Locate the cell with the specified text and output its (x, y) center coordinate. 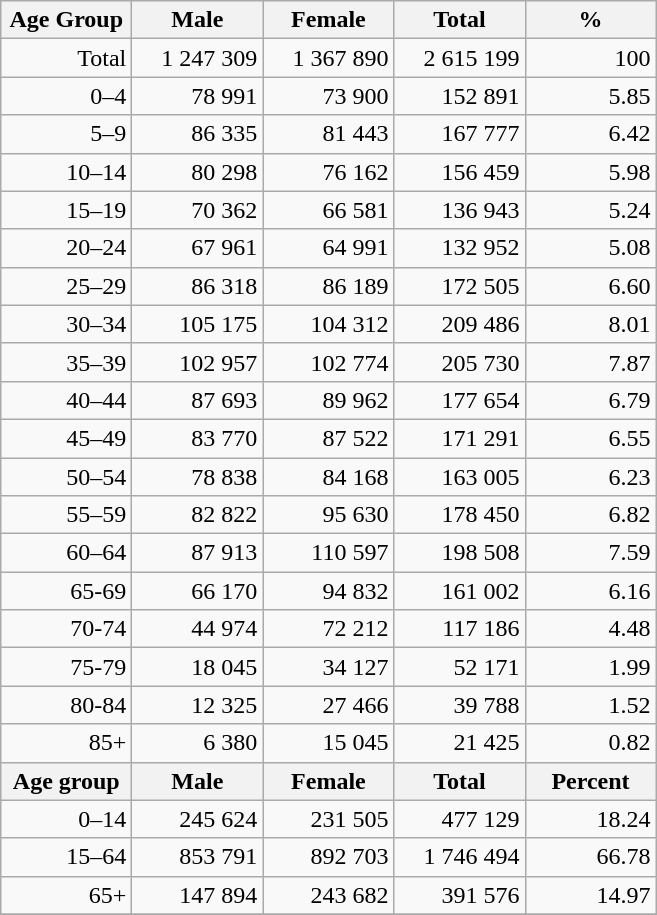
15 045 (328, 743)
39 788 (460, 705)
66 581 (328, 210)
83 770 (198, 438)
66 170 (198, 591)
70-74 (66, 629)
76 162 (328, 172)
80 298 (198, 172)
40–44 (66, 400)
892 703 (328, 857)
4.48 (590, 629)
105 175 (198, 324)
64 991 (328, 248)
205 730 (460, 362)
477 129 (460, 819)
87 522 (328, 438)
27 466 (328, 705)
5–9 (66, 134)
15–19 (66, 210)
163 005 (460, 477)
20–24 (66, 248)
Age group (66, 781)
89 962 (328, 400)
1.99 (590, 667)
65+ (66, 895)
5.85 (590, 96)
172 505 (460, 286)
12 325 (198, 705)
198 508 (460, 553)
7.87 (590, 362)
391 576 (460, 895)
171 291 (460, 438)
1 247 309 (198, 58)
5.24 (590, 210)
87 913 (198, 553)
84 168 (328, 477)
44 974 (198, 629)
2 615 199 (460, 58)
78 838 (198, 477)
18 045 (198, 667)
95 630 (328, 515)
65-69 (66, 591)
% (590, 20)
6.55 (590, 438)
45–49 (66, 438)
6.42 (590, 134)
0.82 (590, 743)
8.01 (590, 324)
34 127 (328, 667)
245 624 (198, 819)
117 186 (460, 629)
55–59 (66, 515)
80-84 (66, 705)
853 791 (198, 857)
161 002 (460, 591)
86 318 (198, 286)
15–64 (66, 857)
147 894 (198, 895)
6.60 (590, 286)
50–54 (66, 477)
Age Group (66, 20)
231 505 (328, 819)
18.24 (590, 819)
81 443 (328, 134)
6.82 (590, 515)
73 900 (328, 96)
1 367 890 (328, 58)
21 425 (460, 743)
152 891 (460, 96)
6.79 (590, 400)
100 (590, 58)
156 459 (460, 172)
5.08 (590, 248)
60–64 (66, 553)
5.98 (590, 172)
Percent (590, 781)
82 822 (198, 515)
0–14 (66, 819)
209 486 (460, 324)
7.59 (590, 553)
67 961 (198, 248)
102 774 (328, 362)
6.23 (590, 477)
78 991 (198, 96)
35–39 (66, 362)
102 957 (198, 362)
0–4 (66, 96)
66.78 (590, 857)
110 597 (328, 553)
52 171 (460, 667)
85+ (66, 743)
136 943 (460, 210)
1.52 (590, 705)
10–14 (66, 172)
25–29 (66, 286)
167 777 (460, 134)
86 189 (328, 286)
94 832 (328, 591)
6 380 (198, 743)
30–34 (66, 324)
75-79 (66, 667)
1 746 494 (460, 857)
14.97 (590, 895)
177 654 (460, 400)
104 312 (328, 324)
86 335 (198, 134)
72 212 (328, 629)
132 952 (460, 248)
243 682 (328, 895)
6.16 (590, 591)
70 362 (198, 210)
87 693 (198, 400)
178 450 (460, 515)
